Find where the given text appears and provide that cell's center as (X, Y) coordinate. 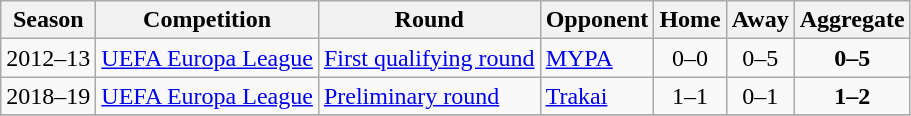
Round (429, 20)
Away (760, 20)
Aggregate (852, 20)
1–2 (852, 96)
Season (48, 20)
Competition (208, 20)
0–1 (760, 96)
MYPA (597, 58)
Home (690, 20)
1–1 (690, 96)
Preliminary round (429, 96)
Opponent (597, 20)
First qualifying round (429, 58)
0–0 (690, 58)
2018–19 (48, 96)
Trakai (597, 96)
2012–13 (48, 58)
